Locate the cell with the specified text and output its (x, y) center coordinate. 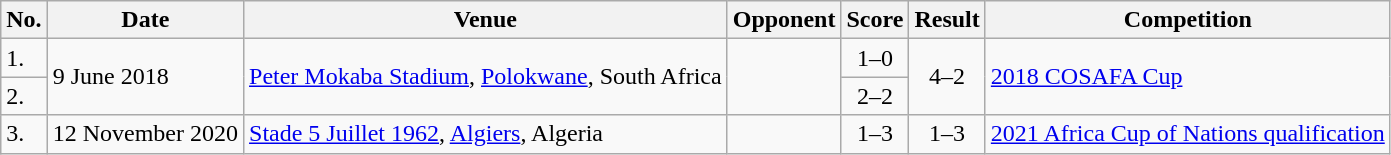
3. (24, 134)
2018 COSAFA Cup (1188, 77)
Result (947, 20)
12 November 2020 (145, 134)
4–2 (947, 77)
No. (24, 20)
1–0 (875, 58)
Competition (1188, 20)
2. (24, 96)
Venue (486, 20)
Date (145, 20)
9 June 2018 (145, 77)
2021 Africa Cup of Nations qualification (1188, 134)
Opponent (784, 20)
Score (875, 20)
1. (24, 58)
2–2 (875, 96)
Stade 5 Juillet 1962, Algiers, Algeria (486, 134)
Peter Mokaba Stadium, Polokwane, South Africa (486, 77)
